Return [X, Y] of the center of cell containing provided text 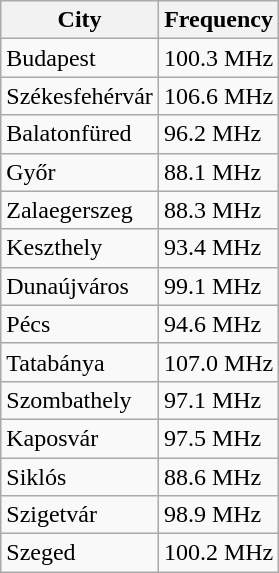
96.2 MHz [218, 134]
98.9 MHz [218, 515]
Tatabánya [80, 362]
Szeged [80, 553]
107.0 MHz [218, 362]
City [80, 20]
Győr [80, 172]
100.2 MHz [218, 553]
88.1 MHz [218, 172]
99.1 MHz [218, 286]
106.6 MHz [218, 96]
Zalaegerszeg [80, 210]
Székesfehérvár [80, 96]
93.4 MHz [218, 248]
Szigetvár [80, 515]
Budapest [80, 58]
Pécs [80, 324]
Siklós [80, 477]
97.5 MHz [218, 438]
97.1 MHz [218, 400]
100.3 MHz [218, 58]
Frequency [218, 20]
88.6 MHz [218, 477]
94.6 MHz [218, 324]
Balatonfüred [80, 134]
Szombathely [80, 400]
Keszthely [80, 248]
88.3 MHz [218, 210]
Kaposvár [80, 438]
Dunaújváros [80, 286]
